Capture the cell that displays the provided text and extract its [X, Y] central coordinate. 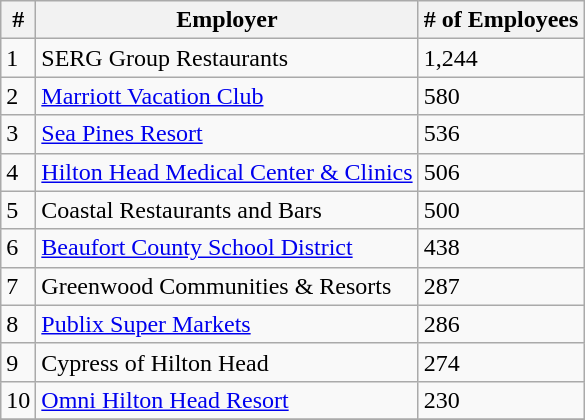
Beaufort County School District [227, 248]
5 [18, 210]
# of Employees [501, 20]
Sea Pines Resort [227, 134]
10 [18, 400]
286 [501, 324]
274 [501, 362]
4 [18, 172]
Employer [227, 20]
Omni Hilton Head Resort [227, 400]
6 [18, 248]
Marriott Vacation Club [227, 96]
3 [18, 134]
230 [501, 400]
Greenwood Communities & Resorts [227, 286]
536 [501, 134]
# [18, 20]
8 [18, 324]
2 [18, 96]
438 [501, 248]
500 [501, 210]
506 [501, 172]
7 [18, 286]
1,244 [501, 58]
287 [501, 286]
Coastal Restaurants and Bars [227, 210]
Hilton Head Medical Center & Clinics [227, 172]
SERG Group Restaurants [227, 58]
1 [18, 58]
580 [501, 96]
Cypress of Hilton Head [227, 362]
9 [18, 362]
Publix Super Markets [227, 324]
